Identify which cell holds the provided text, then report its (X, Y) central coordinate. 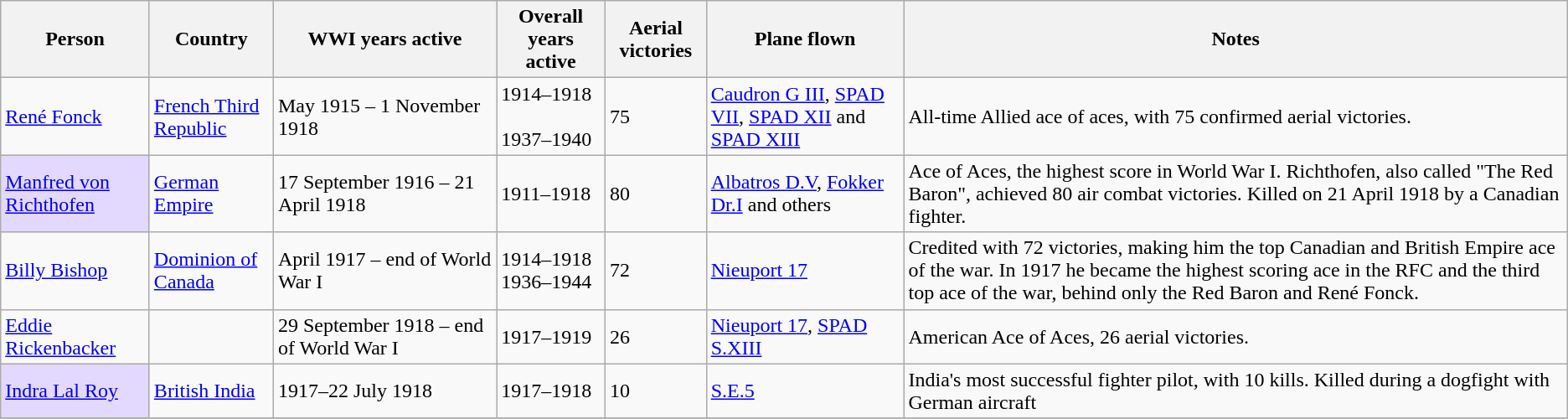
Plane flown (805, 39)
Manfred von Richthofen (75, 194)
India's most successful fighter pilot, with 10 kills. Killed during a dogfight with German aircraft (1235, 391)
German Empire (211, 194)
1917–1918 (551, 391)
April 1917 – end of World War I (384, 271)
British India (211, 391)
1917–22 July 1918 (384, 391)
May 1915 – 1 November 1918 (384, 116)
Billy Bishop (75, 271)
WWI years active (384, 39)
Notes (1235, 39)
Albatros D.V, Fokker Dr.I and others (805, 194)
1911–1918 (551, 194)
American Ace of Aces, 26 aerial victories. (1235, 337)
Aerial victories (657, 39)
75 (657, 116)
29 September 1918 – end of World War I (384, 337)
Caudron G III, SPAD VII, SPAD XII and SPAD XIII (805, 116)
René Fonck (75, 116)
All-time Allied ace of aces, with 75 confirmed aerial victories. (1235, 116)
Overall years active (551, 39)
Nieuport 17, SPAD S.XIII (805, 337)
26 (657, 337)
Person (75, 39)
1914–19181936–1944 (551, 271)
72 (657, 271)
S.E.5 (805, 391)
17 September 1916 – 21 April 1918 (384, 194)
10 (657, 391)
80 (657, 194)
Eddie Rickenbacker (75, 337)
Indra Lal Roy (75, 391)
French Third Republic (211, 116)
1917–1919 (551, 337)
Nieuport 17 (805, 271)
Country (211, 39)
1914–19181937–1940 (551, 116)
Dominion of Canada (211, 271)
